Determine the (x, y) coordinate at the center of the cell enclosing the given text.  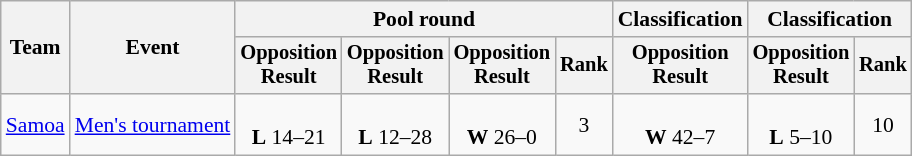
L 14–21 (288, 124)
Team (36, 48)
L 5–10 (802, 124)
3 (584, 124)
10 (883, 124)
Event (153, 48)
W 42–7 (680, 124)
Men's tournament (153, 124)
Pool round (424, 19)
Samoa (36, 124)
L 12–28 (396, 124)
W 26–0 (502, 124)
